For the text-containing cell, return its midpoint in [X, Y] coordinate format. 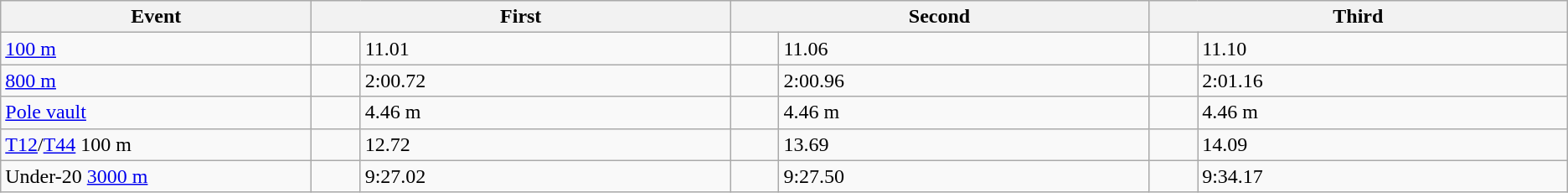
11.10 [1383, 49]
12.72 [544, 144]
100 m [156, 49]
Second [940, 17]
9:34.17 [1383, 176]
2:01.16 [1383, 81]
11.01 [544, 49]
800 m [156, 81]
14.09 [1383, 144]
11.06 [963, 49]
2:00.72 [544, 81]
Event [156, 17]
First [521, 17]
9:27.02 [544, 176]
2:00.96 [963, 81]
Under-20 3000 m [156, 176]
13.69 [963, 144]
Third [1358, 17]
T12/T44 100 m [156, 144]
Pole vault [156, 112]
9:27.50 [963, 176]
